Extract the [X, Y] coordinate from the center of the cell holding the provided text.  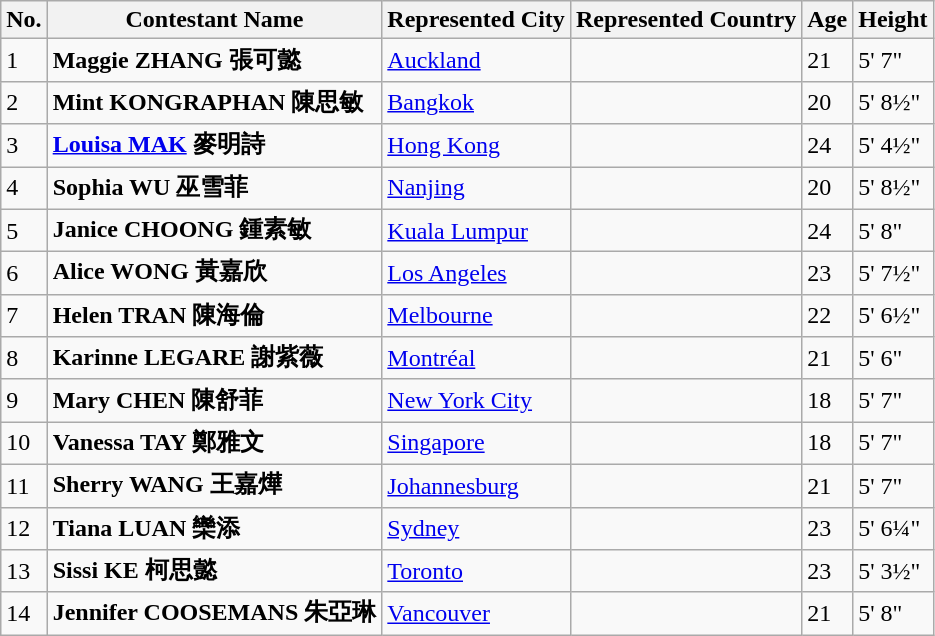
Alice WONG 黃嘉欣 [214, 274]
Bangkok [476, 102]
Vanessa TAY 鄭雅文 [214, 444]
Singapore [476, 444]
Sophia WU 巫雪菲 [214, 188]
Vancouver [476, 614]
Helen TRAN 陳海倫 [214, 316]
Auckland [476, 60]
Toronto [476, 572]
1 [24, 60]
6 [24, 274]
Age [828, 20]
14 [24, 614]
Hong Kong [476, 146]
11 [24, 486]
5' 6" [893, 358]
8 [24, 358]
5' 6¼" [893, 528]
Los Angeles [476, 274]
5' 4½" [893, 146]
Tiana LUAN 欒添 [214, 528]
10 [24, 444]
9 [24, 400]
22 [828, 316]
Louisa MAK 麥明詩 [214, 146]
Mint KONGRAPHAN 陳思敏 [214, 102]
Sherry WANG 王嘉燁 [214, 486]
Contestant Name [214, 20]
2 [24, 102]
Nanjing [476, 188]
Melbourne [476, 316]
Sissi KE 柯思懿 [214, 572]
4 [24, 188]
12 [24, 528]
Johannesburg [476, 486]
Jennifer COOSEMANS 朱亞琳 [214, 614]
Sydney [476, 528]
5' 6½" [893, 316]
New York City [476, 400]
Janice CHOONG 鍾素敏 [214, 230]
3 [24, 146]
Karinne LEGARE 謝紫薇 [214, 358]
5' 3½" [893, 572]
5' 7½" [893, 274]
No. [24, 20]
13 [24, 572]
Mary CHEN 陳舒菲 [214, 400]
5 [24, 230]
7 [24, 316]
Represented Country [686, 20]
Height [893, 20]
Represented City [476, 20]
Kuala Lumpur [476, 230]
Maggie ZHANG 張可懿 [214, 60]
Montréal [476, 358]
